For the text-containing cell, return its midpoint in [X, Y] coordinate format. 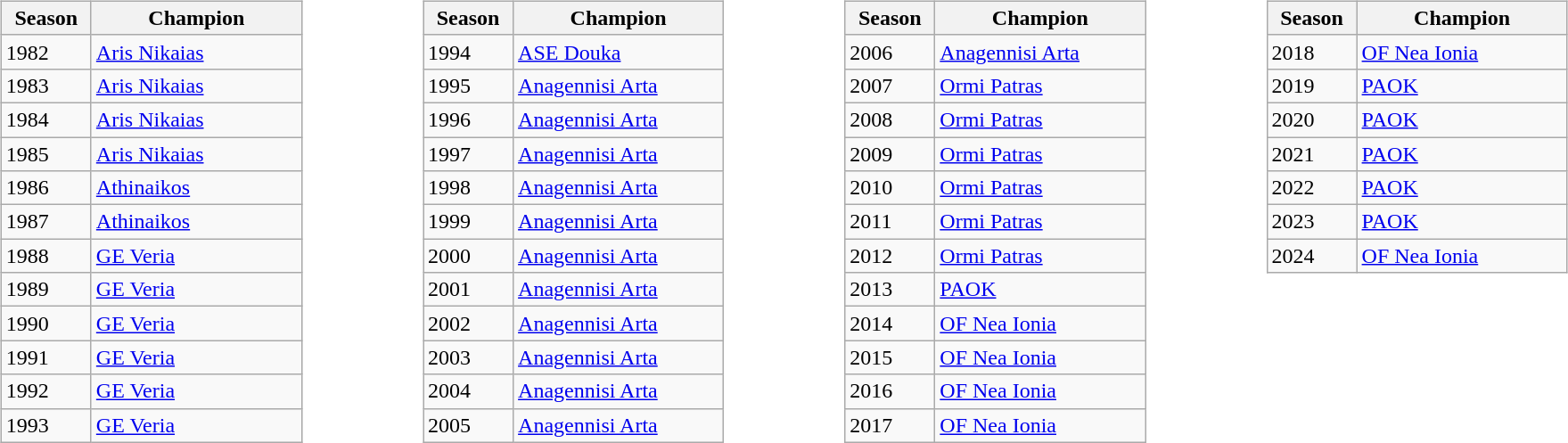
2001 [467, 290]
1988 [46, 256]
2004 [467, 391]
ASE Douka [619, 52]
2015 [890, 357]
1984 [46, 119]
1982 [46, 52]
1999 [467, 222]
1996 [467, 119]
1991 [46, 357]
1985 [46, 154]
1994 [467, 52]
1989 [46, 290]
1995 [467, 86]
2011 [890, 222]
2003 [467, 357]
2016 [890, 391]
1987 [46, 222]
2010 [890, 188]
2005 [467, 425]
2018 [1312, 52]
2021 [1312, 154]
2012 [890, 256]
1993 [46, 425]
2019 [1312, 86]
1990 [46, 324]
2014 [890, 324]
2000 [467, 256]
1992 [46, 391]
2017 [890, 425]
2024 [1312, 256]
1983 [46, 86]
2023 [1312, 222]
2006 [890, 52]
2002 [467, 324]
2020 [1312, 119]
2022 [1312, 188]
2013 [890, 290]
1998 [467, 188]
1997 [467, 154]
1986 [46, 188]
2007 [890, 86]
2008 [890, 119]
2009 [890, 154]
